Search for the cell housing the specified text and yield its [x, y] center coordinate. 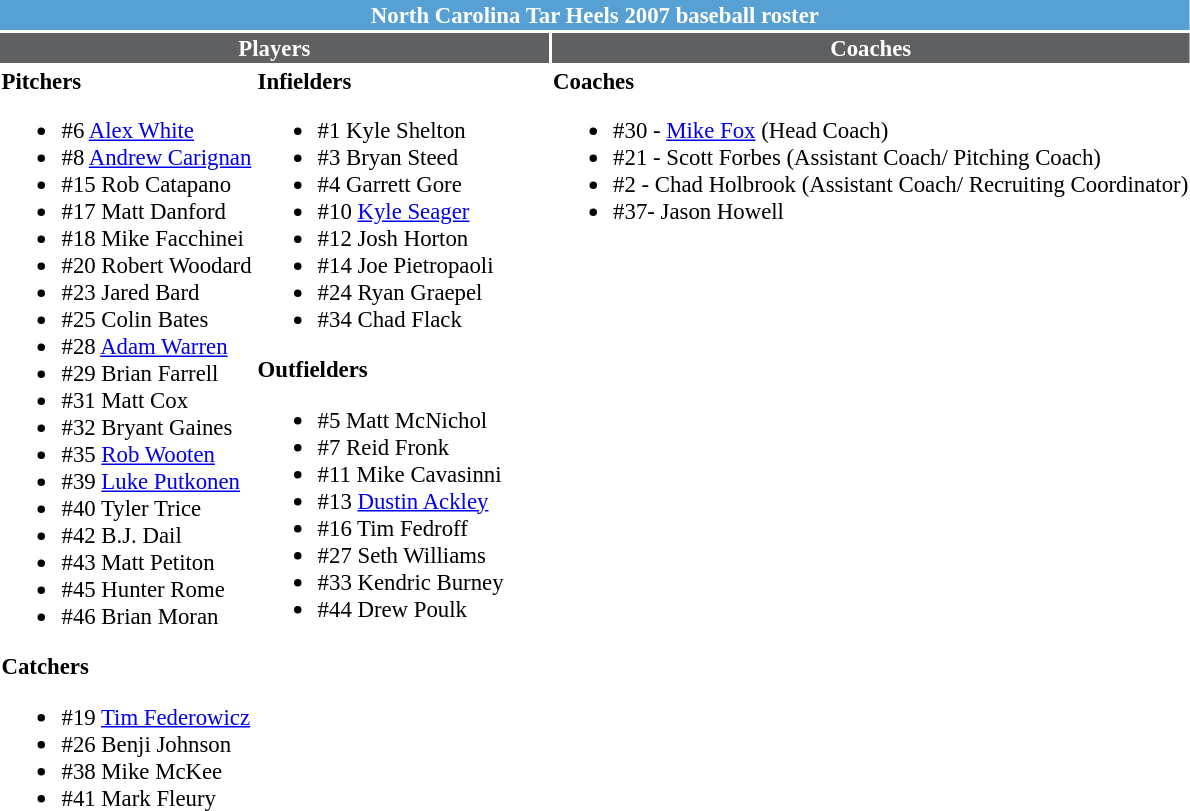
North Carolina Tar Heels 2007 baseball roster [595, 15]
Coaches [871, 48]
Players [274, 48]
